Return the (X, Y) coordinate for the center point of the cell that contains the specified text.  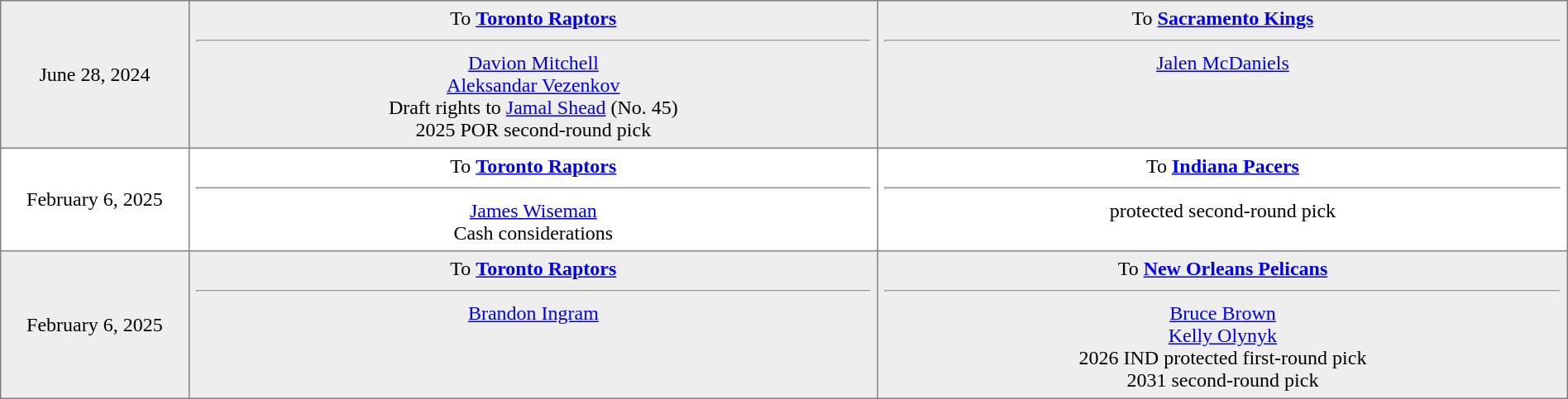
To New Orleans PelicansBruce BrownKelly Olynyk2026 IND protected first-round pick2031 second-round pick (1223, 325)
To Indiana Pacersprotected second-round pick (1223, 199)
June 28, 2024 (94, 74)
To Toronto RaptorsBrandon Ingram (533, 325)
To Toronto RaptorsJames WisemanCash considerations (533, 199)
To Sacramento KingsJalen McDaniels (1223, 74)
To Toronto RaptorsDavion MitchellAleksandar VezenkovDraft rights to Jamal Shead (No. 45)2025 POR second-round pick (533, 74)
